Return (X, Y) of the center of cell containing provided text 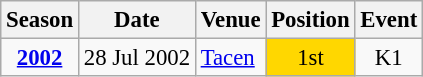
1st (310, 58)
2002 (40, 58)
Tacen (230, 58)
Position (310, 20)
K1 (389, 58)
28 Jul 2002 (136, 58)
Event (389, 20)
Season (40, 20)
Venue (230, 20)
Date (136, 20)
